Provide the [X, Y] coordinate of the cell's center where the given text is located.  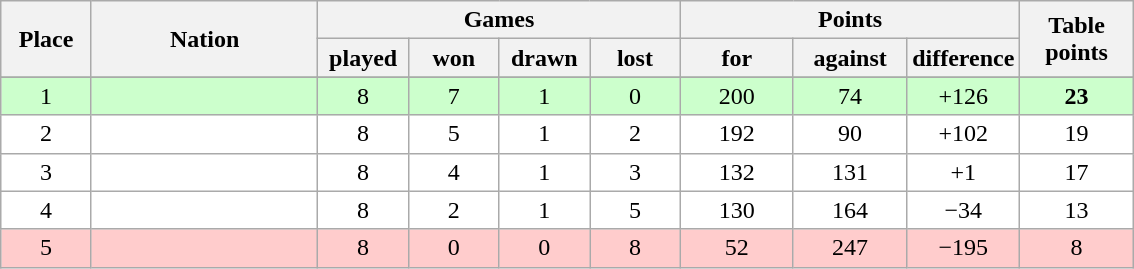
difference [964, 58]
131 [850, 172]
−34 [964, 210]
+102 [964, 134]
Place [46, 39]
+126 [964, 96]
90 [850, 134]
Nation [204, 39]
played [364, 58]
7 [454, 96]
Tablepoints [1076, 39]
Points [850, 20]
drawn [544, 58]
for [736, 58]
200 [736, 96]
−195 [964, 248]
52 [736, 248]
192 [736, 134]
164 [850, 210]
74 [850, 96]
Games [499, 20]
132 [736, 172]
23 [1076, 96]
lost [636, 58]
13 [1076, 210]
+1 [964, 172]
247 [850, 248]
19 [1076, 134]
won [454, 58]
130 [736, 210]
17 [1076, 172]
against [850, 58]
